Extract the [x, y] coordinate from the center of the cell holding the provided text.  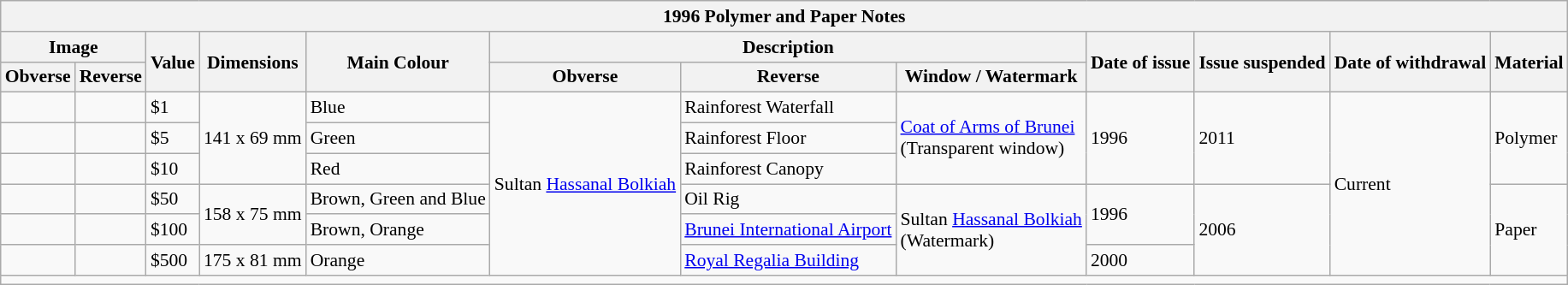
$100 [173, 230]
175 x 81 mm [253, 260]
2011 [1262, 139]
Polymer [1529, 139]
Coat of Arms of Brunei(Transparent window) [991, 139]
1996 Polymer and Paper Notes [784, 16]
Rainforest Canopy [788, 169]
Date of issue [1140, 62]
Window / Watermark [991, 77]
Description [789, 47]
$50 [173, 199]
Dimensions [253, 62]
Red [399, 169]
Current [1411, 184]
Issue suspended [1262, 62]
Green [399, 139]
Date of withdrawal [1411, 62]
Orange [399, 260]
Rainforest Floor [788, 139]
Material [1529, 62]
Rainforest Waterfall [788, 108]
158 x 75 mm [253, 214]
Brown, Green and Blue [399, 199]
Brunei International Airport [788, 230]
Sultan Hassanal Bolkiah(Watermark) [991, 229]
Blue [399, 108]
$5 [173, 139]
$500 [173, 260]
Main Colour [399, 62]
Value [173, 62]
Image [74, 47]
2000 [1140, 260]
$1 [173, 108]
Oil Rig [788, 199]
Paper [1529, 229]
Brown, Orange [399, 230]
2006 [1262, 229]
$10 [173, 169]
141 x 69 mm [253, 139]
Royal Regalia Building [788, 260]
Sultan Hassanal Bolkiah [585, 184]
